Identify which cell holds the provided text, then report its [X, Y] central coordinate. 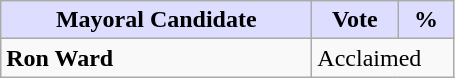
Vote [355, 20]
% [426, 20]
Ron Ward [156, 58]
Acclaimed [383, 58]
Mayoral Candidate [156, 20]
